Identify which cell holds the provided text, then report its [X, Y] central coordinate. 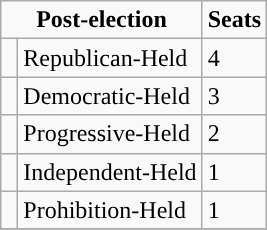
4 [234, 58]
Post-election [102, 20]
Democratic-Held [110, 96]
Prohibition-Held [110, 210]
Seats [234, 20]
3 [234, 96]
Republican-Held [110, 58]
2 [234, 134]
Independent-Held [110, 172]
Progressive-Held [110, 134]
